Locate the cell with the specified text and output its (x, y) center coordinate. 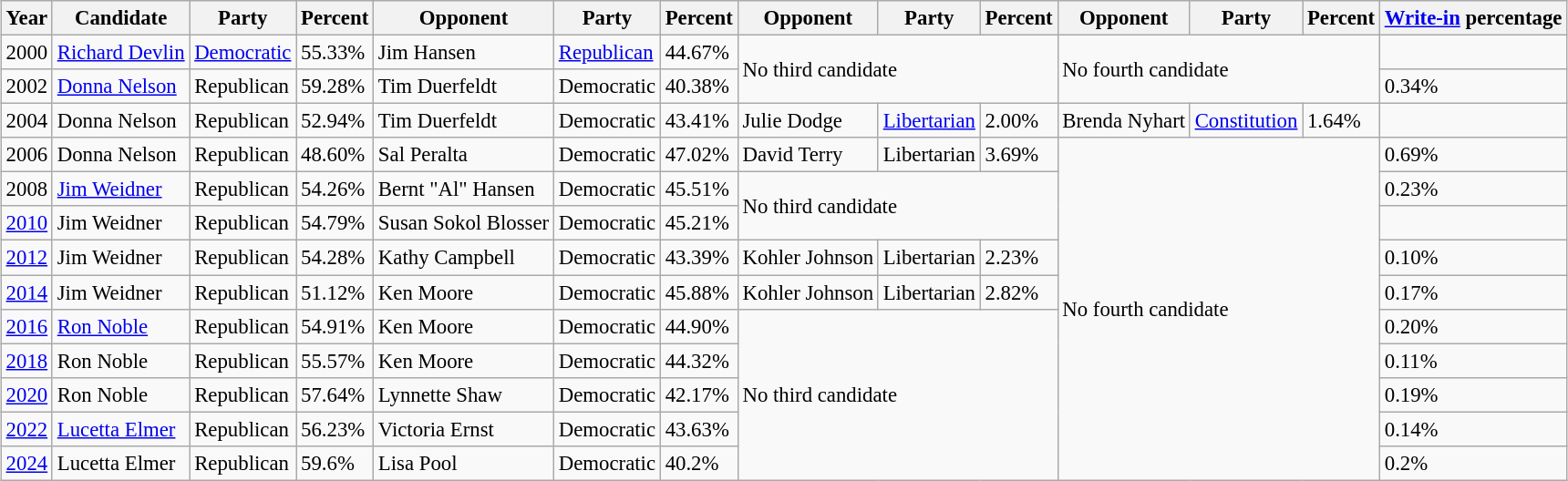
59.6% (335, 463)
Richard Devlin (120, 52)
Jim Hansen (464, 52)
45.21% (698, 223)
0.2% (1473, 463)
0.19% (1473, 394)
Lisa Pool (464, 463)
2002 (26, 87)
43.39% (698, 258)
2000 (26, 52)
Sal Peralta (464, 155)
0.17% (1473, 292)
Kathy Campbell (464, 258)
2018 (26, 361)
59.28% (335, 87)
0.69% (1473, 155)
Victoria Ernst (464, 429)
2.00% (1019, 121)
Lynnette Shaw (464, 394)
40.2% (698, 463)
1.64% (1342, 121)
45.88% (698, 292)
54.28% (335, 258)
2.23% (1019, 258)
Bernt "Al" Hansen (464, 189)
Year (26, 18)
44.67% (698, 52)
2004 (26, 121)
55.33% (335, 52)
45.51% (698, 189)
44.32% (698, 361)
0.11% (1473, 361)
0.23% (1473, 189)
2006 (26, 155)
2016 (26, 326)
43.63% (698, 429)
0.20% (1473, 326)
2010 (26, 223)
2020 (26, 394)
2024 (26, 463)
48.60% (335, 155)
43.41% (698, 121)
Susan Sokol Blosser (464, 223)
55.57% (335, 361)
54.91% (335, 326)
Brenda Nyhart (1123, 121)
40.38% (698, 87)
47.02% (698, 155)
42.17% (698, 394)
52.94% (335, 121)
2.82% (1019, 292)
0.14% (1473, 429)
54.26% (335, 189)
Candidate (120, 18)
2014 (26, 292)
Julie Dodge (808, 121)
2022 (26, 429)
2008 (26, 189)
54.79% (335, 223)
51.12% (335, 292)
Write-in percentage (1473, 18)
David Terry (808, 155)
0.10% (1473, 258)
57.64% (335, 394)
0.34% (1473, 87)
3.69% (1019, 155)
2012 (26, 258)
Constitution (1245, 121)
44.90% (698, 326)
56.23% (335, 429)
